Return the [X, Y] coordinate for the center point of the cell that contains the specified text.  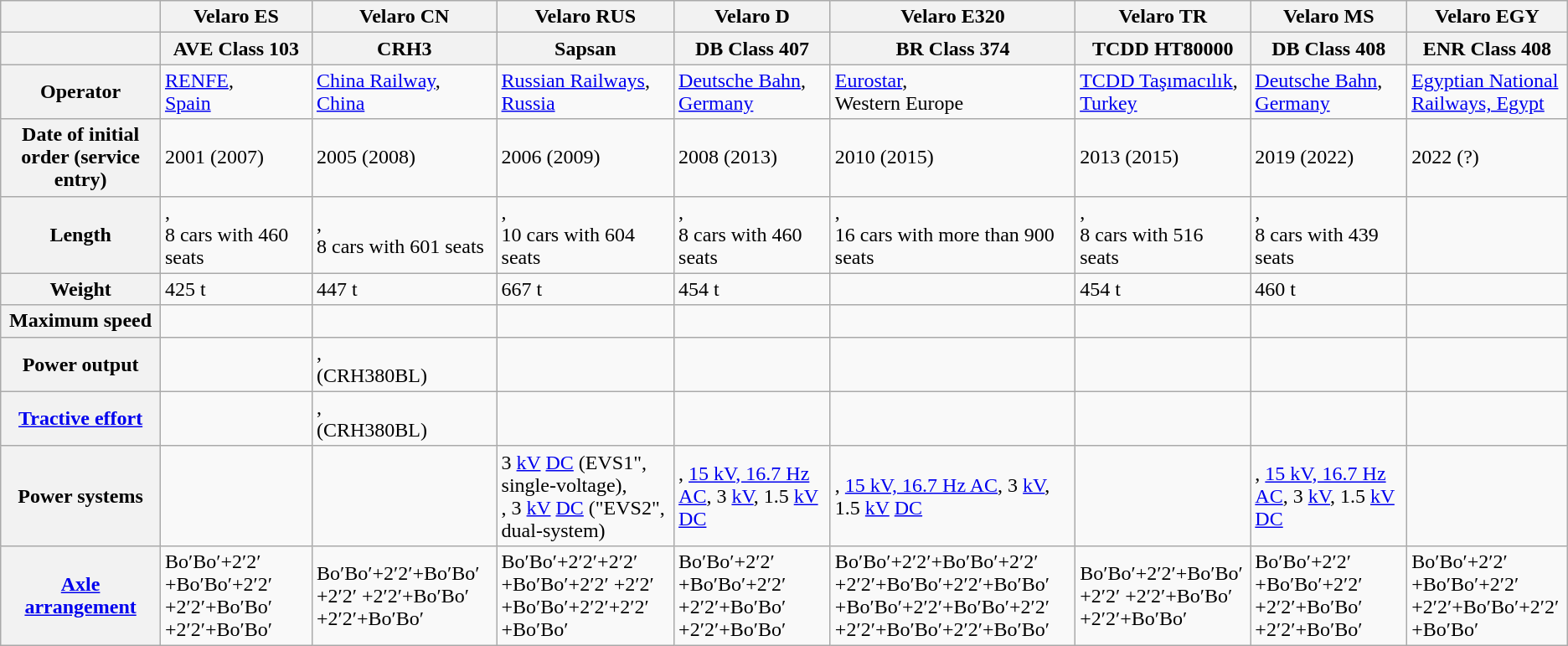
Date of initial order (service entry) [80, 158]
Eurostar,Western Europe [952, 92]
,16 cars with more than 900 seats [952, 235]
TCDD HT80000 [1163, 49]
Weight [80, 289]
3 kV DC (EVS1", single-voltage),, 3 kV DC ("EVS2", dual-system) [585, 496]
China Railway,China [404, 92]
2001 (2007) [236, 158]
2005 (2008) [404, 158]
Bo′Bo′+2′2′+Bo′Bo′+2′2′ +2′2′+Bo′Bo′+2′2′+Bo′Bo′+Bo′Bo′+2′2′+Bo′Bo′+2′2′ +2′2′+Bo′Bo′+2′2′+Bo′Bo′ [952, 595]
Velaro MS [1328, 17]
,10 cars with 604 seats [585, 235]
Egyptian National Railways, Egypt [1488, 92]
CRH3 [404, 49]
Velaro TR [1163, 17]
2006 (2009) [585, 158]
2010 (2015) [952, 158]
Axle arrangement [80, 595]
AVE Class 103 [236, 49]
Russian Railways,Russia [585, 92]
Power systems [80, 496]
Length [80, 235]
2019 (2022) [1328, 158]
2008 (2013) [752, 158]
Velaro D [752, 17]
Maximum speed [80, 321]
ENR Class 408 [1488, 49]
,8 cars with 439 seats [1328, 235]
460 t [1328, 289]
RENFE,Spain [236, 92]
Operator [80, 92]
Bo′Bo′+2′2′+2′2′+Bo′Bo′+2′2′ +2′2′+Bo′Bo′+2′2′+2′2′+Bo′Bo′ [585, 595]
Sapsan [585, 49]
Power output [80, 364]
2022 (?) [1488, 158]
2013 (2015) [1163, 158]
667 t [585, 289]
BR Class 374 [952, 49]
Velaro EGY [1488, 17]
DB Class 407 [752, 49]
Velaro ES [236, 17]
447 t [404, 289]
Velaro E320 [952, 17]
Tractive effort [80, 419]
,8 cars with 601 seats [404, 235]
DB Class 408 [1328, 49]
TCDD Taşımacılık,Turkey [1163, 92]
,8 cars with 516 seats [1163, 235]
425 t [236, 289]
Velaro CN [404, 17]
Velaro RUS [585, 17]
